Locate the cell with the specified text and output its [X, Y] center coordinate. 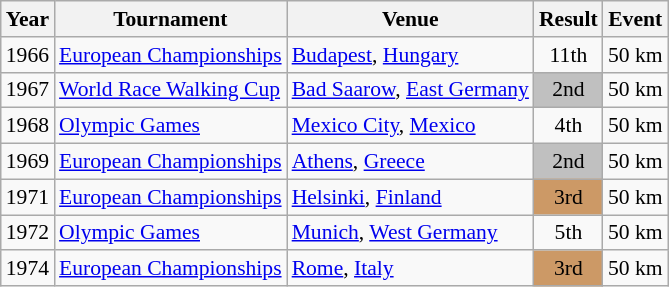
1969 [28, 162]
1974 [28, 269]
11th [568, 55]
1966 [28, 55]
1972 [28, 233]
Rome, Italy [410, 269]
Bad Saarow, East Germany [410, 90]
Mexico City, Mexico [410, 126]
Tournament [170, 19]
Budapest, Hungary [410, 55]
Venue [410, 19]
1968 [28, 126]
5th [568, 233]
Athens, Greece [410, 162]
World Race Walking Cup [170, 90]
4th [568, 126]
1967 [28, 90]
Event [636, 19]
Year [28, 19]
Helsinki, Finland [410, 197]
Munich, West Germany [410, 233]
Result [568, 19]
1971 [28, 197]
